Return [x, y] of the center of cell containing provided text 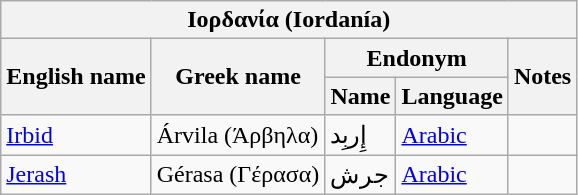
Gérasa (Γέρασα) [238, 174]
Greek name [238, 77]
جرش [360, 174]
Árvila (Άρβηλα) [238, 135]
English name [76, 77]
إِربِد [360, 135]
Endonym [416, 58]
Notes [542, 77]
Jerash [76, 174]
Ιορδανία (Iordanía) [289, 20]
Irbid [76, 135]
Name [360, 96]
Language [452, 96]
